Identify which cell holds the provided text, then report its [X, Y] central coordinate. 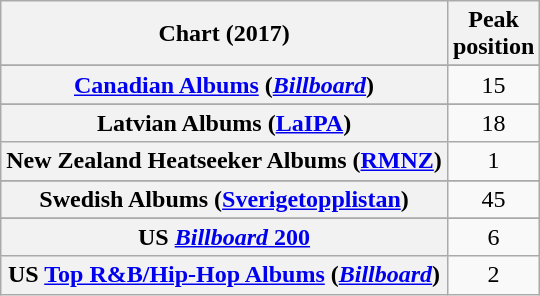
Swedish Albums (Sverigetopplistan) [224, 199]
1 [493, 161]
6 [493, 237]
Chart (2017) [224, 34]
18 [493, 123]
45 [493, 199]
Peak position [493, 34]
2 [493, 275]
Canadian Albums (Billboard) [224, 85]
US Top R&B/Hip-Hop Albums (Billboard) [224, 275]
New Zealand Heatseeker Albums (RMNZ) [224, 161]
Latvian Albums (LaIPA) [224, 123]
US Billboard 200 [224, 237]
15 [493, 85]
